Pinpoint the cell where the given text exists, returning its (X, Y) midpoint coordinate. 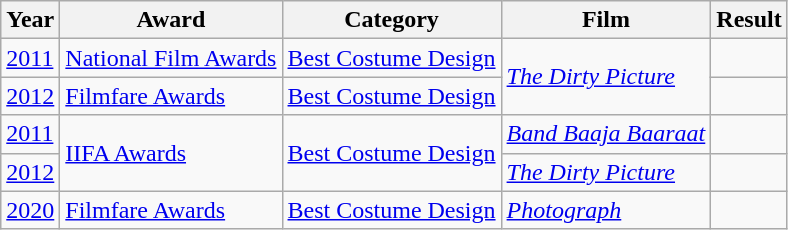
Result (749, 20)
Award (171, 20)
Photograph (606, 210)
Film (606, 20)
Category (392, 20)
IIFA Awards (171, 153)
Band Baaja Baaraat (606, 134)
Year (30, 20)
National Film Awards (171, 58)
2020 (30, 210)
